Detect which cell encompasses the target text, then output its [x, y] center coordinate. 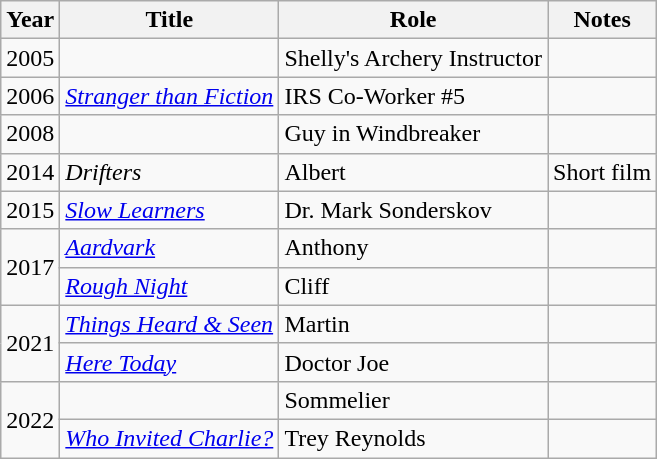
2008 [30, 134]
Dr. Mark Sonderskov [414, 210]
2022 [30, 419]
2005 [30, 58]
Martin [414, 324]
Things Heard & Seen [170, 324]
Guy in Windbreaker [414, 134]
Here Today [170, 362]
Who Invited Charlie? [170, 438]
Sommelier [414, 400]
Cliff [414, 286]
Rough Night [170, 286]
Short film [602, 172]
Aardvark [170, 248]
Albert [414, 172]
Year [30, 20]
Doctor Joe [414, 362]
Anthony [414, 248]
IRS Co-Worker #5 [414, 96]
Slow Learners [170, 210]
2015 [30, 210]
Title [170, 20]
2014 [30, 172]
Trey Reynolds [414, 438]
2021 [30, 343]
2006 [30, 96]
Stranger than Fiction [170, 96]
Role [414, 20]
Shelly's Archery Instructor [414, 58]
2017 [30, 267]
Notes [602, 20]
Drifters [170, 172]
